Determine the (X, Y) coordinate at the center of the cell enclosing the given text.  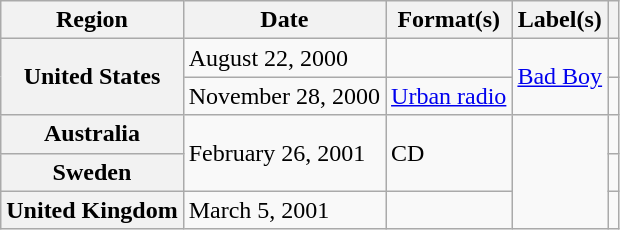
Date (284, 20)
Bad Boy (560, 77)
August 22, 2000 (284, 58)
United States (92, 77)
November 28, 2000 (284, 96)
CD (449, 153)
Format(s) (449, 20)
Label(s) (560, 20)
March 5, 2001 (284, 210)
United Kingdom (92, 210)
Australia (92, 134)
Urban radio (449, 96)
Region (92, 20)
Sweden (92, 172)
February 26, 2001 (284, 153)
